Return the (x, y) coordinate for the center point of the cell that contains the specified text.  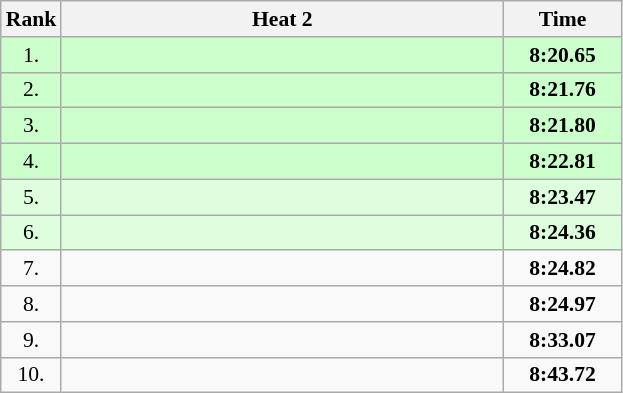
5. (32, 197)
8:24.36 (562, 233)
1. (32, 55)
8:24.97 (562, 304)
10. (32, 375)
Time (562, 19)
8:21.80 (562, 126)
Rank (32, 19)
8. (32, 304)
8:23.47 (562, 197)
8:43.72 (562, 375)
9. (32, 340)
8:20.65 (562, 55)
8:24.82 (562, 269)
Heat 2 (282, 19)
6. (32, 233)
7. (32, 269)
8:33.07 (562, 340)
2. (32, 90)
8:22.81 (562, 162)
8:21.76 (562, 90)
3. (32, 126)
4. (32, 162)
